Scan for the cell matching the given text and deliver its [X, Y] coordinate at center. 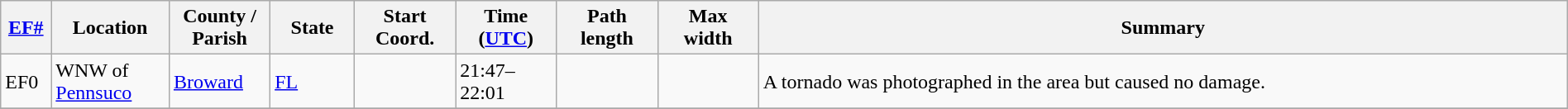
Time (UTC) [506, 28]
EF0 [26, 81]
EF# [26, 28]
Location [111, 28]
A tornado was photographed in the area but caused no damage. [1163, 81]
County / Parish [219, 28]
Start Coord. [404, 28]
Summary [1163, 28]
21:47–22:01 [506, 81]
Max width [708, 28]
FL [313, 81]
Broward [219, 81]
State [313, 28]
Path length [607, 28]
WNW of Pennsuco [111, 81]
